Pinpoint the cell where the given text exists, returning its [X, Y] midpoint coordinate. 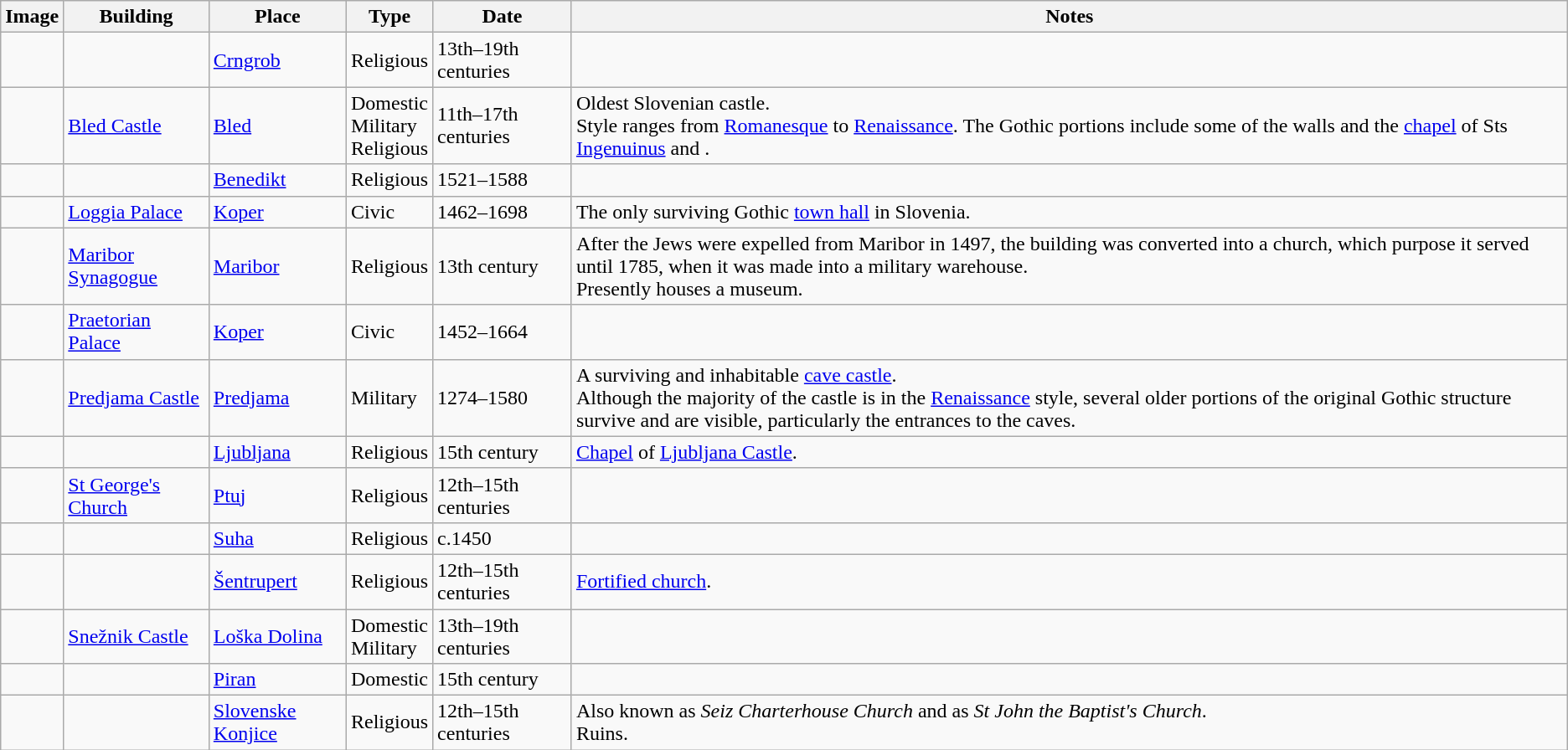
Predjama Castle [137, 398]
Snežnik Castle [137, 636]
Crngrob [277, 60]
Place [277, 17]
Praetorian Palace [137, 331]
c.1450 [503, 538]
Chapel of Ljubljana Castle. [1069, 452]
1462–1698 [503, 212]
1452–1664 [503, 331]
Predjama [277, 398]
Type [390, 17]
Šentrupert [277, 581]
The only surviving Gothic town hall in Slovenia. [1069, 212]
Piran [277, 680]
Date [503, 17]
Bled Castle [137, 126]
Loška Dolina [277, 636]
11th–17th centuries [503, 126]
1521–1588 [503, 180]
Maribor Synagogue [137, 266]
1274–1580 [503, 398]
Benedikt [277, 180]
Suha [277, 538]
Building [137, 17]
Domestic [390, 680]
DomesticMilitary [390, 636]
13th century [503, 266]
Military [390, 398]
DomesticMilitaryReligious [390, 126]
Maribor [277, 266]
Image [32, 17]
Ljubljana [277, 452]
Also known as Seiz Charterhouse Church and as St John the Baptist's Church.Ruins. [1069, 723]
Slovenske Konjice [277, 723]
Fortified church. [1069, 581]
Bled [277, 126]
Loggia Palace [137, 212]
Notes [1069, 17]
Ptuj [277, 496]
St George's Church [137, 496]
